Identify which cell holds the provided text, then report its (x, y) central coordinate. 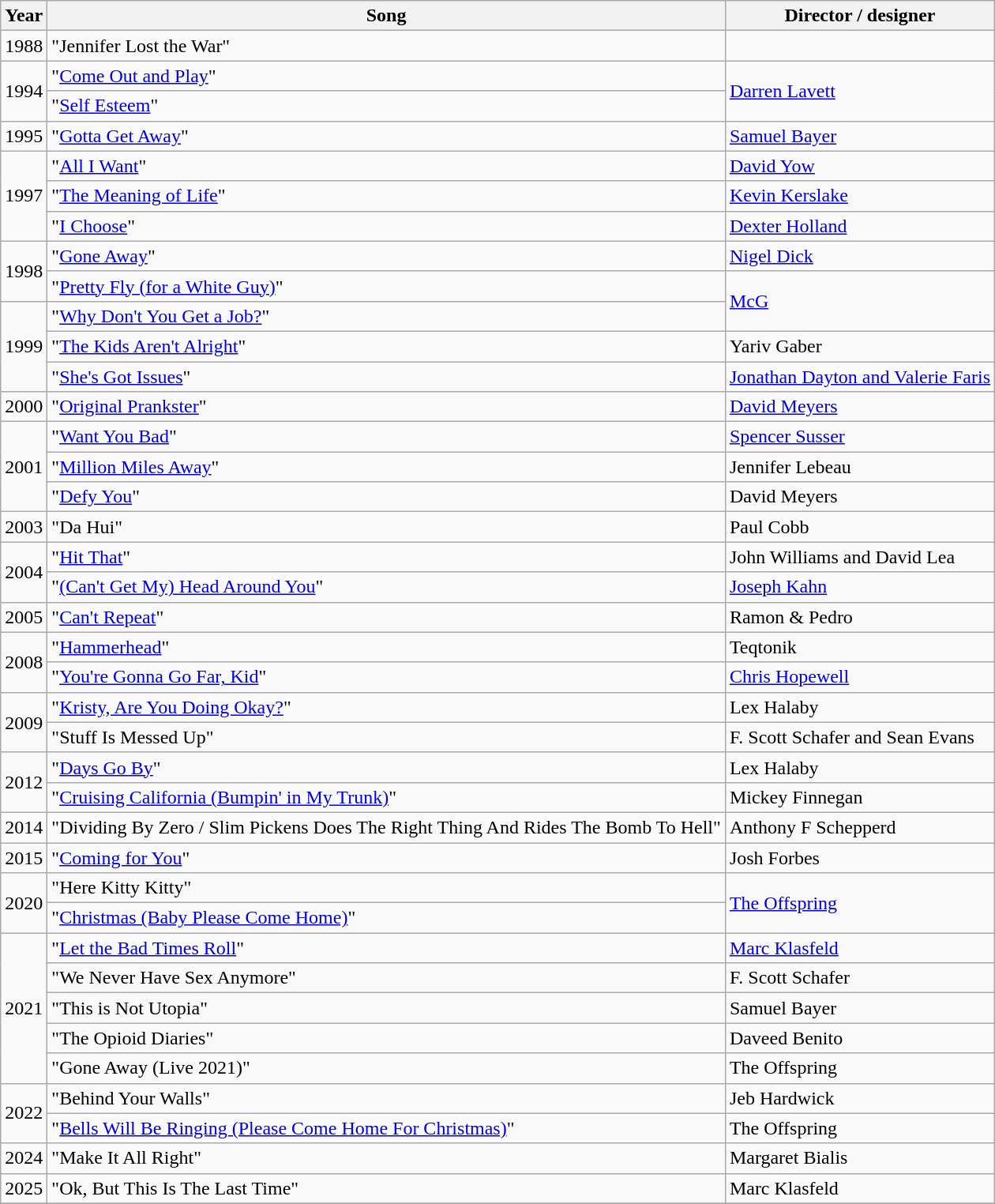
"Coming for You" (387, 857)
"She's Got Issues" (387, 377)
"Why Don't You Get a Job?" (387, 316)
"Dividing By Zero / Slim Pickens Does The Right Thing And Rides The Bomb To Hell" (387, 827)
"Self Esteem" (387, 106)
McG (859, 301)
"Days Go By" (387, 767)
2024 (24, 1158)
"Can't Repeat" (387, 617)
2001 (24, 467)
Dexter Holland (859, 226)
1999 (24, 346)
"Hammerhead" (387, 647)
"(Can't Get My) Head Around You" (387, 587)
2022 (24, 1113)
John Williams and David Lea (859, 557)
"This is Not Utopia" (387, 1008)
2012 (24, 782)
David Yow (859, 166)
F. Scott Schafer and Sean Evans (859, 737)
Darren Lavett (859, 91)
"Original Prankster" (387, 407)
2008 (24, 662)
Year (24, 16)
"Stuff Is Messed Up" (387, 737)
"We Never Have Sex Anymore" (387, 978)
Margaret Bialis (859, 1158)
2025 (24, 1188)
"The Opioid Diaries" (387, 1038)
"Gotta Get Away" (387, 136)
Jonathan Dayton and Valerie Faris (859, 377)
"Hit That" (387, 557)
"Jennifer Lost the War" (387, 46)
"The Kids Aren't Alright" (387, 346)
Song (387, 16)
Daveed Benito (859, 1038)
Mickey Finnegan (859, 797)
Anthony F Schepperd (859, 827)
2003 (24, 527)
1997 (24, 196)
"Make It All Right" (387, 1158)
Nigel Dick (859, 256)
1988 (24, 46)
Kevin Kerslake (859, 196)
"Come Out and Play" (387, 76)
Paul Cobb (859, 527)
"Bells Will Be Ringing (Please Come Home For Christmas)" (387, 1128)
Jennifer Lebeau (859, 467)
2014 (24, 827)
2000 (24, 407)
2009 (24, 722)
2004 (24, 572)
"Christmas (Baby Please Come Home)" (387, 918)
"I Choose" (387, 226)
"Da Hui" (387, 527)
Yariv Gaber (859, 346)
"Cruising California (Bumpin' in My Trunk)" (387, 797)
Spencer Susser (859, 437)
2015 (24, 857)
1998 (24, 271)
2020 (24, 903)
"All I Want" (387, 166)
Josh Forbes (859, 857)
"Here Kitty Kitty" (387, 888)
F. Scott Schafer (859, 978)
"Kristy, Are You Doing Okay?" (387, 707)
Jeb Hardwick (859, 1098)
"Ok, But This Is The Last Time" (387, 1188)
Ramon & Pedro (859, 617)
"Want You Bad" (387, 437)
"The Meaning of Life" (387, 196)
"Let the Bad Times Roll" (387, 948)
"Defy You" (387, 497)
"You're Gonna Go Far, Kid" (387, 677)
"Gone Away" (387, 256)
Joseph Kahn (859, 587)
1994 (24, 91)
"Behind Your Walls" (387, 1098)
Director / designer (859, 16)
"Gone Away (Live 2021)" (387, 1068)
1995 (24, 136)
"Pretty Fly (for a White Guy)" (387, 286)
Teqtonik (859, 647)
2021 (24, 1008)
Chris Hopewell (859, 677)
2005 (24, 617)
"Million Miles Away" (387, 467)
